Search for the cell housing the specified text and yield its (x, y) center coordinate. 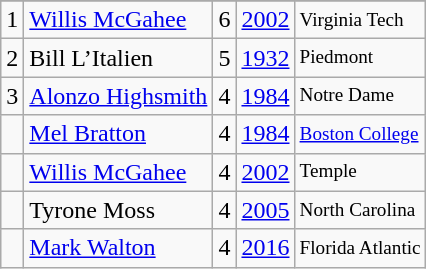
Temple (360, 172)
3 (12, 96)
2016 (266, 248)
Notre Dame (360, 96)
Alonzo Highsmith (118, 96)
1932 (266, 58)
Virginia Tech (360, 20)
6 (224, 20)
Mark Walton (118, 248)
Piedmont (360, 58)
Florida Atlantic (360, 248)
North Carolina (360, 210)
Mel Bratton (118, 134)
2 (12, 58)
1 (12, 20)
2005 (266, 210)
Boston College (360, 134)
Bill L’Italien (118, 58)
Tyrone Moss (118, 210)
5 (224, 58)
